Determine the [x, y] coordinate at the center of the cell enclosing the given text.  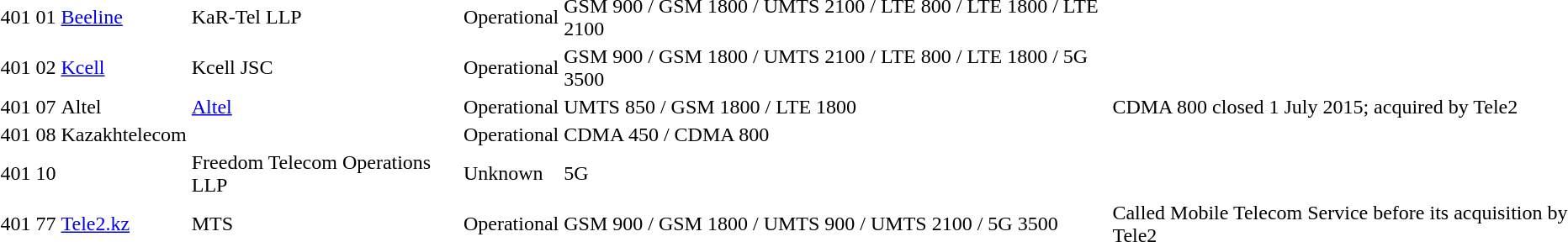
08 [45, 134]
CDMA 450 / CDMA 800 [836, 134]
Freedom Telecom Operations LLP [325, 173]
5G [836, 173]
GSM 900 / GSM 1800 / UMTS 2100 / LTE 800 / LTE 1800 / 5G 3500 [836, 67]
07 [45, 107]
Kcell JSC [325, 67]
Unknown [511, 173]
Kazakhtelecom [124, 134]
02 [45, 67]
Kcell [124, 67]
10 [45, 173]
UMTS 850 / GSM 1800 / LTE 1800 [836, 107]
